Find where the given text appears and provide that cell's center as [X, Y] coordinate. 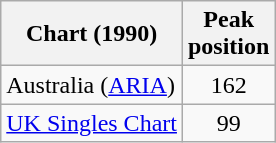
Australia (ARIA) [92, 85]
99 [228, 123]
Chart (1990) [92, 34]
162 [228, 85]
UK Singles Chart [92, 123]
Peakposition [228, 34]
